Return the [X, Y] coordinate for the center point of the cell that contains the specified text.  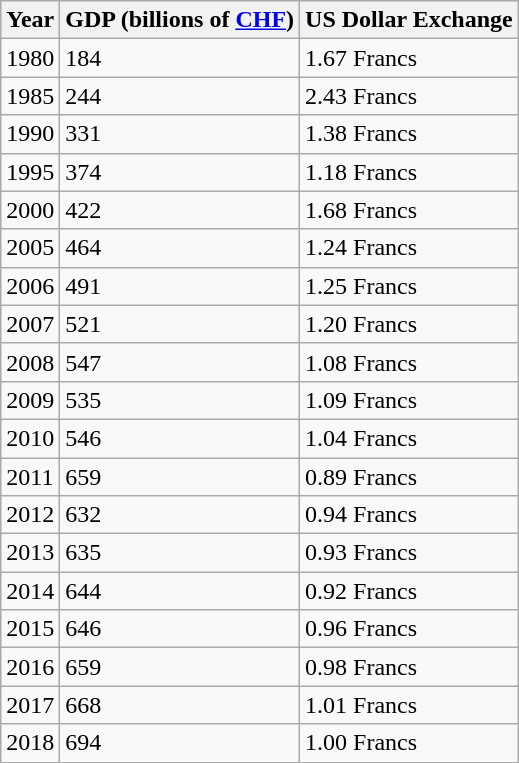
2017 [30, 705]
668 [180, 705]
2007 [30, 324]
535 [180, 400]
2010 [30, 438]
1.25 Francs [410, 286]
644 [180, 591]
0.96 Francs [410, 629]
0.89 Francs [410, 477]
2015 [30, 629]
1.00 Francs [410, 743]
2008 [30, 362]
2006 [30, 286]
2005 [30, 248]
2014 [30, 591]
2.43 Francs [410, 96]
1.24 Francs [410, 248]
646 [180, 629]
694 [180, 743]
GDP (billions of CHF) [180, 20]
1.09 Francs [410, 400]
632 [180, 515]
1990 [30, 134]
1.67 Francs [410, 58]
1985 [30, 96]
2016 [30, 667]
331 [180, 134]
1980 [30, 58]
2018 [30, 743]
2011 [30, 477]
635 [180, 553]
1.38 Francs [410, 134]
244 [180, 96]
546 [180, 438]
1.18 Francs [410, 172]
0.93 Francs [410, 553]
0.98 Francs [410, 667]
US Dollar Exchange [410, 20]
Year [30, 20]
1.68 Francs [410, 210]
1.04 Francs [410, 438]
464 [180, 248]
2012 [30, 515]
422 [180, 210]
1.08 Francs [410, 362]
1995 [30, 172]
374 [180, 172]
184 [180, 58]
0.94 Francs [410, 515]
1.20 Francs [410, 324]
521 [180, 324]
2000 [30, 210]
2013 [30, 553]
547 [180, 362]
1.01 Francs [410, 705]
491 [180, 286]
0.92 Francs [410, 591]
2009 [30, 400]
